Output the [x, y] coordinate of the center of the cell containing the given text.  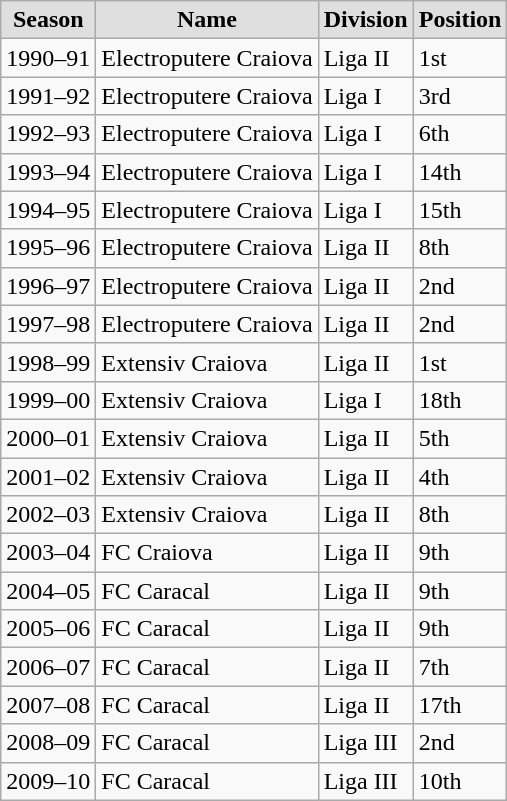
1992–93 [48, 134]
1996–97 [48, 286]
1994–95 [48, 210]
18th [460, 400]
5th [460, 438]
1998–99 [48, 362]
2004–05 [48, 591]
10th [460, 781]
6th [460, 134]
4th [460, 477]
2007–08 [48, 705]
Division [366, 20]
2003–04 [48, 553]
1991–92 [48, 96]
2002–03 [48, 515]
2001–02 [48, 477]
2006–07 [48, 667]
2009–10 [48, 781]
1993–94 [48, 172]
Name [207, 20]
3rd [460, 96]
Season [48, 20]
2000–01 [48, 438]
15th [460, 210]
Position [460, 20]
2005–06 [48, 629]
14th [460, 172]
1999–00 [48, 400]
1990–91 [48, 58]
2008–09 [48, 743]
1997–98 [48, 324]
1995–96 [48, 248]
7th [460, 667]
FC Craiova [207, 553]
17th [460, 705]
